Determine the [x, y] coordinate at the center of the cell enclosing the given text.  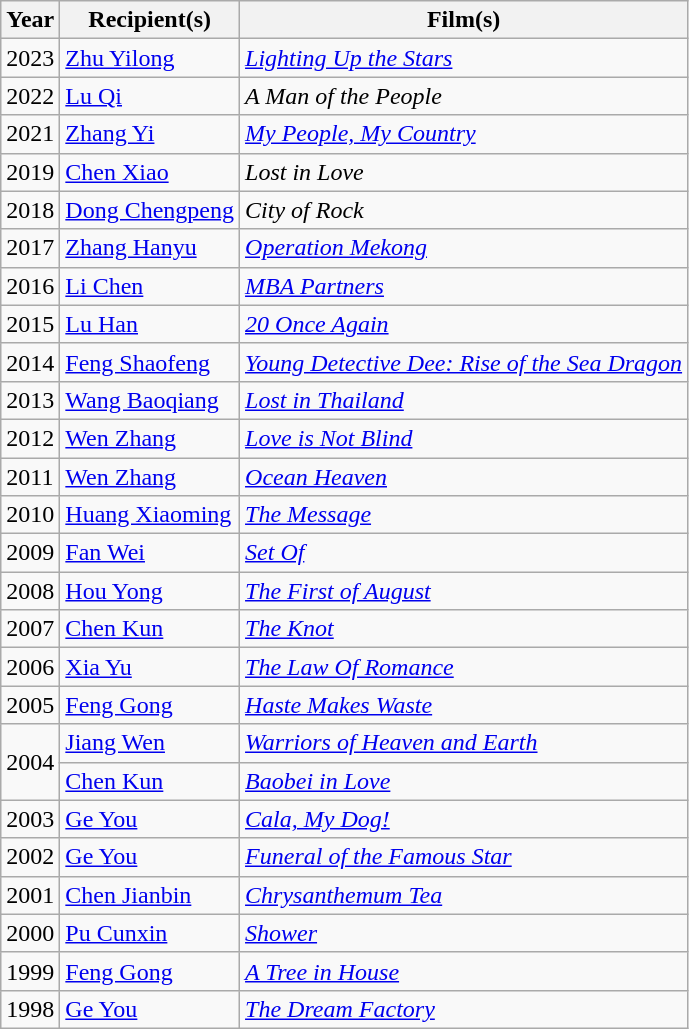
Baobei in Love [464, 781]
2019 [30, 172]
Warriors of Heaven and Earth [464, 743]
Shower [464, 933]
Hou Yong [150, 591]
2011 [30, 477]
Lu Qi [150, 96]
City of Rock [464, 210]
Film(s) [464, 20]
The Dream Factory [464, 1009]
2015 [30, 324]
Pu Cunxin [150, 933]
A Tree in House [464, 971]
2003 [30, 819]
Lost in Thailand [464, 400]
2012 [30, 438]
Lu Han [150, 324]
The Law Of Romance [464, 667]
Wang Baoqiang [150, 400]
1999 [30, 971]
Lost in Love [464, 172]
Huang Xiaoming [150, 515]
Year [30, 20]
2006 [30, 667]
Recipient(s) [150, 20]
Haste Makes Waste [464, 705]
2000 [30, 933]
A Man of the People [464, 96]
2004 [30, 762]
2001 [30, 895]
2023 [30, 58]
Chen Xiao [150, 172]
MBA Partners [464, 286]
2009 [30, 553]
Set Of [464, 553]
The Message [464, 515]
2016 [30, 286]
Zhu Yilong [150, 58]
Operation Mekong [464, 248]
The Knot [464, 629]
Ocean Heaven [464, 477]
2021 [30, 134]
The First of August [464, 591]
Cala, My Dog! [464, 819]
2007 [30, 629]
2005 [30, 705]
Love is Not Blind [464, 438]
2002 [30, 857]
Chrysanthemum Tea [464, 895]
20 Once Again [464, 324]
2013 [30, 400]
Feng Shaofeng [150, 362]
Jiang Wen [150, 743]
Young Detective Dee: Rise of the Sea Dragon [464, 362]
2014 [30, 362]
Fan Wei [150, 553]
Chen Jianbin [150, 895]
2017 [30, 248]
2022 [30, 96]
Li Chen [150, 286]
2018 [30, 210]
2010 [30, 515]
My People, My Country [464, 134]
2008 [30, 591]
Xia Yu [150, 667]
Dong Chengpeng [150, 210]
1998 [30, 1009]
Lighting Up the Stars [464, 58]
Zhang Yi [150, 134]
Zhang Hanyu [150, 248]
Funeral of the Famous Star [464, 857]
